Return the (x, y) coordinate for the center point of the cell that contains the specified text.  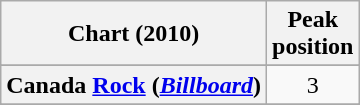
3 (313, 85)
Chart (2010) (134, 34)
Canada Rock (Billboard) (134, 85)
Peakposition (313, 34)
